Determine the [X, Y] coordinate at the center of the cell enclosing the given text.  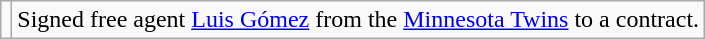
Signed free agent Luis Gómez from the Minnesota Twins to a contract. [358, 20]
